Scan for the cell matching the given text and deliver its (X, Y) coordinate at center. 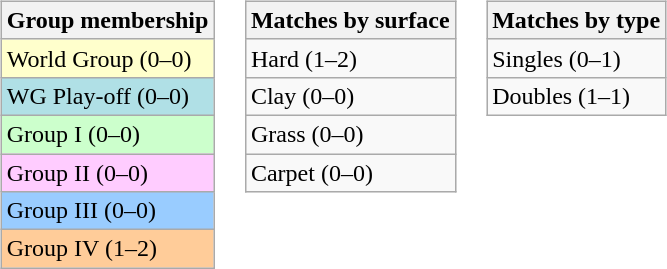
Group III (0–0) (108, 211)
Group membership (108, 20)
Group I (0–0) (108, 134)
Matches by type (576, 20)
World Group (0–0) (108, 58)
Clay (0–0) (350, 96)
Group II (0–0) (108, 173)
WG Play-off (0–0) (108, 96)
Hard (1–2) (350, 58)
Doubles (1–1) (576, 96)
Matches by surface (350, 20)
Singles (0–1) (576, 58)
Group IV (1–2) (108, 249)
Carpet (0–0) (350, 173)
Grass (0–0) (350, 134)
